Return (X, Y) of the center of cell containing provided text 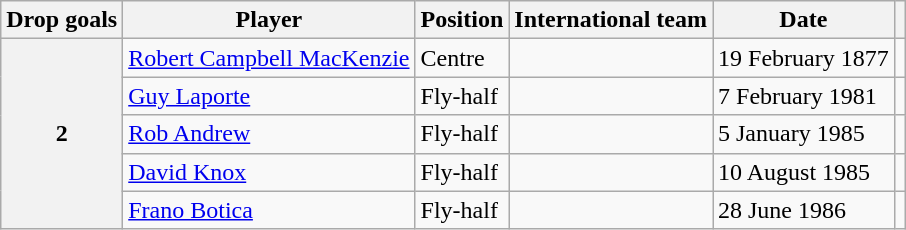
Drop goals (62, 20)
Centre (462, 58)
2 (62, 134)
International team (611, 20)
5 January 1985 (803, 134)
10 August 1985 (803, 172)
28 June 1986 (803, 210)
Robert Campbell MacKenzie (269, 58)
Position (462, 20)
Date (803, 20)
Guy Laporte (269, 96)
Player (269, 20)
7 February 1981 (803, 96)
Frano Botica (269, 210)
Rob Andrew (269, 134)
19 February 1877 (803, 58)
David Knox (269, 172)
